For the text-containing cell, return its midpoint in (x, y) coordinate format. 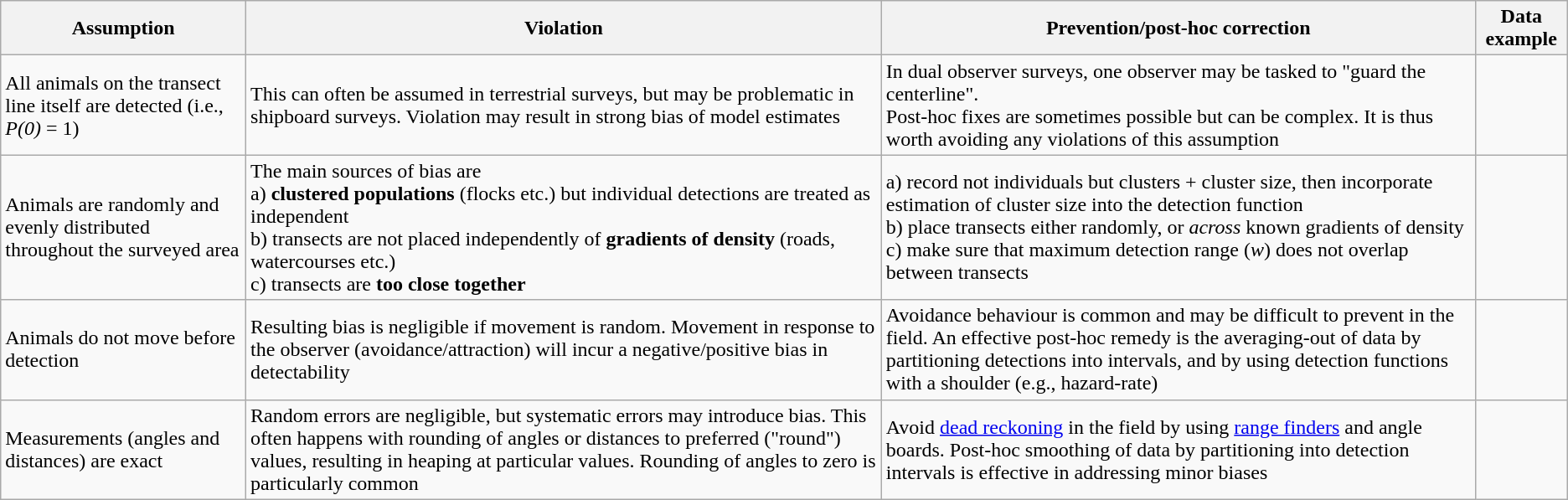
This can often be assumed in terrestrial surveys, but may be problematic in shipboard surveys. Violation may result in strong bias of model estimates (565, 106)
All animals on the transect line itself are detected (i.e., P(0) = 1) (124, 106)
Animals are randomly and evenly distributed throughout the surveyed area (124, 228)
Assumption (124, 28)
Data example (1521, 28)
Animals do not move before detection (124, 350)
Violation (565, 28)
Measurements (angles and distances) are exact (124, 449)
Prevention/post-hoc correction (1178, 28)
